Search for the cell housing the specified text and yield its (X, Y) center coordinate. 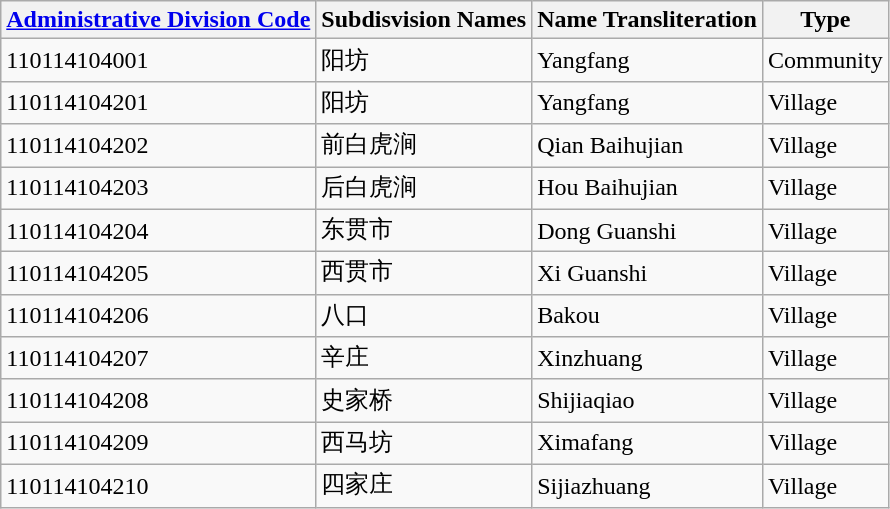
110114104209 (158, 444)
110114104001 (158, 60)
史家桥 (424, 400)
Xi Guanshi (648, 274)
Community (825, 60)
110114104202 (158, 146)
Bakou (648, 316)
Dong Guanshi (648, 230)
后白虎涧 (424, 188)
110114104203 (158, 188)
四家庄 (424, 486)
110114104204 (158, 230)
110114104208 (158, 400)
110114104201 (158, 102)
110114104207 (158, 358)
Qian Baihujian (648, 146)
Ximafang (648, 444)
Xinzhuang (648, 358)
八口 (424, 316)
110114104206 (158, 316)
Type (825, 20)
东贯市 (424, 230)
Name Transliteration (648, 20)
Hou Baihujian (648, 188)
Sijiazhuang (648, 486)
辛庄 (424, 358)
Administrative Division Code (158, 20)
西马坊 (424, 444)
Shijiaqiao (648, 400)
110114104210 (158, 486)
Subdisvision Names (424, 20)
前白虎涧 (424, 146)
西贯市 (424, 274)
110114104205 (158, 274)
